Determine the [x, y] coordinate at the center of the cell enclosing the given text.  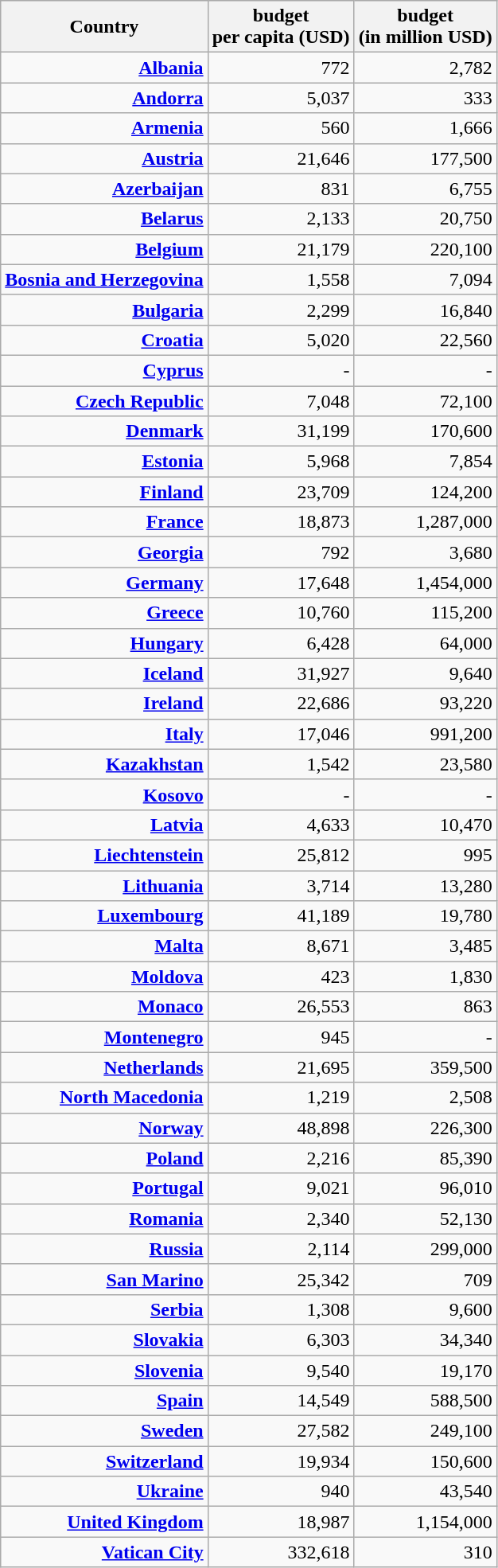
3,485 [425, 946]
23,709 [281, 492]
North Macedonia [104, 1098]
27,582 [281, 1431]
1,830 [425, 977]
863 [425, 1007]
1,666 [425, 128]
52,130 [425, 1219]
Belarus [104, 219]
Armenia [104, 128]
14,549 [281, 1401]
Malta [104, 946]
Poland [104, 1158]
19,170 [425, 1370]
34,340 [425, 1340]
Bulgaria [104, 310]
72,100 [425, 400]
25,342 [281, 1279]
8,671 [281, 946]
124,200 [425, 492]
Slovakia [104, 1340]
Moldova [104, 977]
333 [425, 98]
359,500 [425, 1067]
Hungary [104, 643]
21,646 [281, 158]
Lithuania [104, 886]
Italy [104, 734]
Russia [104, 1249]
Iceland [104, 673]
1,558 [281, 279]
792 [281, 552]
Croatia [104, 340]
831 [281, 189]
170,600 [425, 431]
22,686 [281, 704]
3,680 [425, 552]
5,968 [281, 462]
Austria [104, 158]
940 [281, 1492]
Finland [104, 492]
Country [104, 27]
332,618 [281, 1552]
177,500 [425, 158]
23,580 [425, 764]
1,287,000 [425, 522]
249,100 [425, 1431]
Spain [104, 1401]
6,303 [281, 1340]
Portugal [104, 1188]
Slovenia [104, 1370]
budget per capita (USD) [281, 27]
43,540 [425, 1492]
2,299 [281, 310]
31,199 [281, 431]
Belgium [104, 249]
Latvia [104, 825]
Cyprus [104, 370]
France [104, 522]
Estonia [104, 462]
48,898 [281, 1128]
10,760 [281, 613]
310 [425, 1552]
Liechtenstein [104, 855]
Norway [104, 1128]
Andorra [104, 98]
4,633 [281, 825]
Bosnia and Herzegovina [104, 279]
1,542 [281, 764]
Romania [104, 1219]
Sweden [104, 1431]
Greece [104, 613]
13,280 [425, 886]
17,046 [281, 734]
Switzerland [104, 1461]
Germany [104, 583]
Serbia [104, 1309]
2,114 [281, 1249]
6,755 [425, 189]
31,927 [281, 673]
1,154,000 [425, 1522]
7,094 [425, 279]
21,695 [281, 1067]
3,714 [281, 886]
16,840 [425, 310]
Ukraine [104, 1492]
25,812 [281, 855]
5,020 [281, 340]
Denmark [104, 431]
9,640 [425, 673]
Monaco [104, 1007]
9,540 [281, 1370]
Luxembourg [104, 916]
Montenegro [104, 1037]
20,750 [425, 219]
995 [425, 855]
Vatican City [104, 1552]
7,854 [425, 462]
2,216 [281, 1158]
2,133 [281, 219]
2,782 [425, 68]
299,000 [425, 1249]
Ireland [104, 704]
96,010 [425, 1188]
2,508 [425, 1098]
560 [281, 128]
9,021 [281, 1188]
26,553 [281, 1007]
115,200 [425, 613]
150,600 [425, 1461]
19,934 [281, 1461]
18,873 [281, 522]
1,454,000 [425, 583]
991,200 [425, 734]
709 [425, 1279]
6,428 [281, 643]
Czech Republic [104, 400]
7,048 [281, 400]
1,308 [281, 1309]
220,100 [425, 249]
9,600 [425, 1309]
Kazakhstan [104, 764]
Azerbaijan [104, 189]
226,300 [425, 1128]
5,037 [281, 98]
United Kingdom [104, 1522]
21,179 [281, 249]
22,560 [425, 340]
Georgia [104, 552]
Albania [104, 68]
Netherlands [104, 1067]
588,500 [425, 1401]
10,470 [425, 825]
Kosovo [104, 794]
93,220 [425, 704]
85,390 [425, 1158]
budget (in million USD) [425, 27]
423 [281, 977]
772 [281, 68]
17,648 [281, 583]
1,219 [281, 1098]
41,189 [281, 916]
64,000 [425, 643]
18,987 [281, 1522]
2,340 [281, 1219]
San Marino [104, 1279]
945 [281, 1037]
19,780 [425, 916]
